Return [X, Y] of the center of cell containing provided text 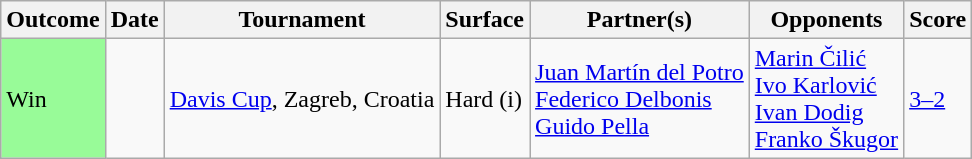
Date [134, 20]
Score [938, 20]
Marin Čilić Ivo Karlović Ivan Dodig Franko Škugor [826, 98]
Davis Cup, Zagreb, Croatia [302, 98]
3–2 [938, 98]
Partner(s) [640, 20]
Juan Martín del Potro Federico Delbonis Guido Pella [640, 98]
Tournament [302, 20]
Win [53, 98]
Surface [485, 20]
Opponents [826, 20]
Hard (i) [485, 98]
Outcome [53, 20]
